Return (x, y) of the center of cell containing provided text 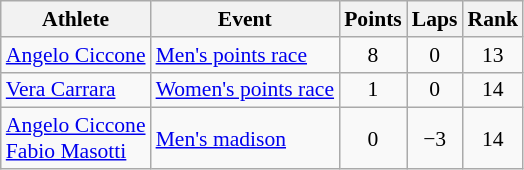
Athlete (76, 19)
8 (373, 55)
Points (373, 19)
Angelo CicconeFabio Masotti (76, 138)
Men's points race (246, 55)
Angelo Ciccone (76, 55)
Laps (435, 19)
13 (494, 55)
Rank (494, 19)
Vera Carrara (76, 90)
Men's madison (246, 138)
1 (373, 90)
Event (246, 19)
−3 (435, 138)
Women's points race (246, 90)
